Provide the [x, y] coordinate of the cell's center where the given text is located.  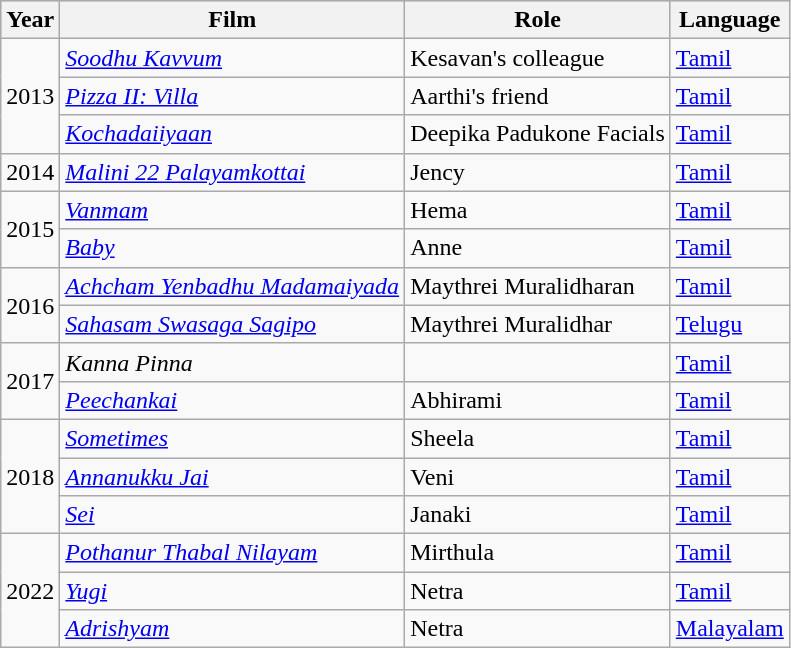
Mirthula [538, 553]
Telugu [730, 324]
Hema [538, 210]
2016 [30, 305]
Achcham Yenbadhu Madamaiyada [232, 286]
Veni [538, 477]
Sei [232, 515]
Year [30, 20]
Malini 22 Palayamkottai [232, 172]
2015 [30, 229]
Pothanur Thabal Nilayam [232, 553]
Maythrei Muralidharan [538, 286]
Baby [232, 248]
Sheela [538, 438]
Sometimes [232, 438]
2013 [30, 96]
Anne [538, 248]
Language [730, 20]
Malayalam [730, 629]
2022 [30, 591]
Maythrei Muralidhar [538, 324]
Vanmam [232, 210]
Annanukku Jai [232, 477]
Soodhu Kavvum [232, 58]
Film [232, 20]
Yugi [232, 591]
2018 [30, 476]
Kesavan's colleague [538, 58]
Peechankai [232, 400]
2017 [30, 381]
Deepika Padukone Facials [538, 134]
Abhirami [538, 400]
Jency [538, 172]
Pizza II: Villa [232, 96]
2014 [30, 172]
Adrishyam [232, 629]
Aarthi's friend [538, 96]
Janaki [538, 515]
Role [538, 20]
Kochadaiiyaan [232, 134]
Kanna Pinna [232, 362]
Sahasam Swasaga Sagipo [232, 324]
